For the text-containing cell, return its midpoint in [x, y] coordinate format. 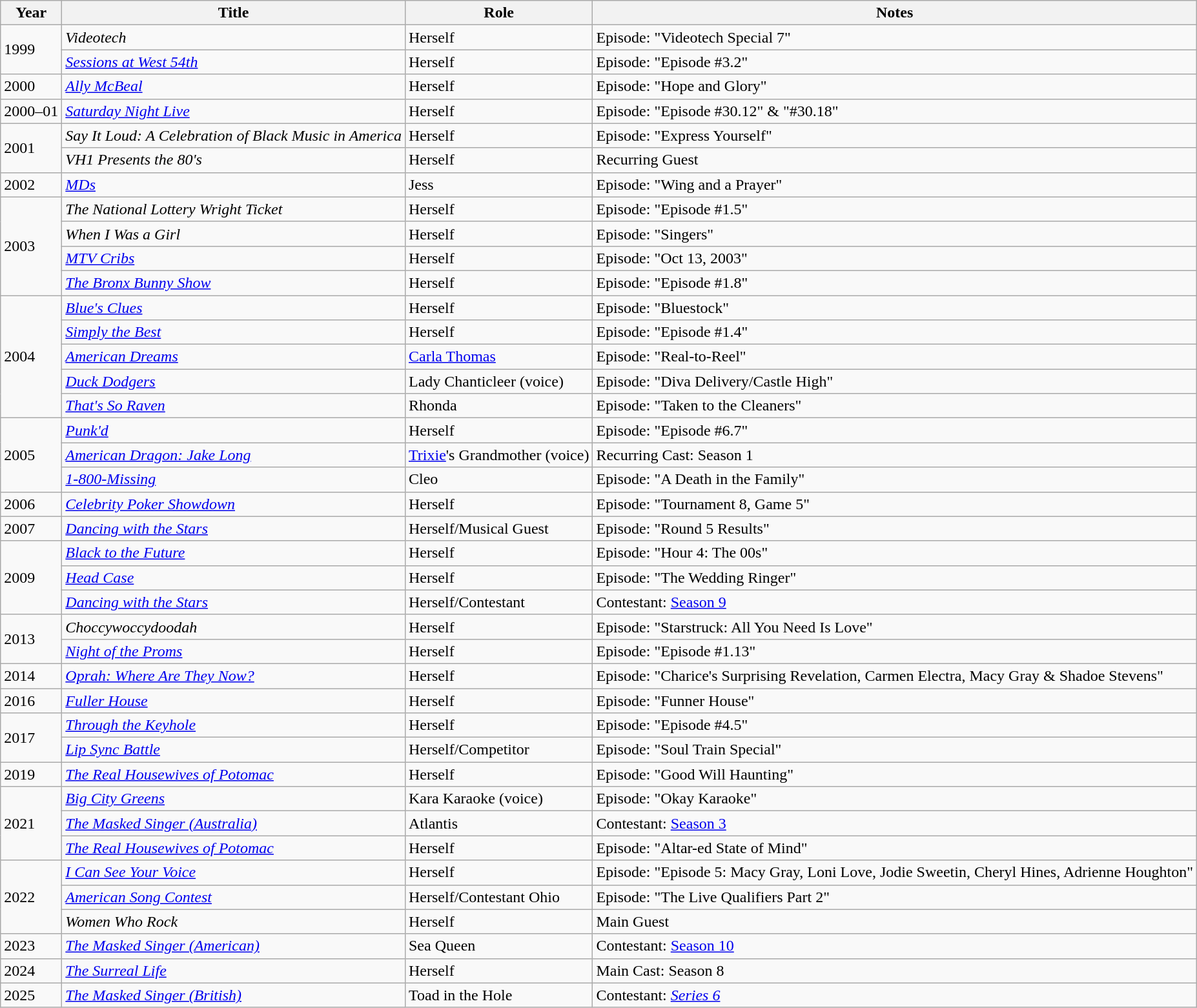
The Masked Singer (American) [234, 946]
Videotech [234, 37]
Say It Loud: A Celebration of Black Music in America [234, 136]
American Dreams [234, 357]
Episode: "Altar-ed State of Mind" [895, 848]
1-800-Missing [234, 479]
Cleo [498, 479]
Herself/Musical Guest [498, 529]
Episode: "Express Yourself" [895, 136]
Contestant: Season 9 [895, 602]
Main Guest [895, 922]
Episode: "Charice's Surprising Revelation, Carmen Electra, Macy Gray & Shadoe Stevens" [895, 676]
Through the Keyhole [234, 725]
Rhonda [498, 406]
2014 [31, 676]
Episode: "Episode #6.7" [895, 430]
Contestant: Series 6 [895, 995]
Celebrity Poker Showdown [234, 504]
Episode: "Episode #4.5" [895, 725]
The Masked Singer (Australia) [234, 823]
Episode: "Episode #1.8" [895, 283]
Role [498, 13]
Carla Thomas [498, 357]
Episode: "Funner House" [895, 700]
2021 [31, 823]
2000–01 [31, 111]
Trixie's Grandmother (voice) [498, 455]
Episode: "Episode #1.5" [895, 209]
2003 [31, 246]
2016 [31, 700]
Duck Dodgers [234, 381]
The Masked Singer (British) [234, 995]
I Can See Your Voice [234, 872]
2025 [31, 995]
MDs [234, 185]
American Dragon: Jake Long [234, 455]
Herself/Competitor [498, 750]
Episode: "Hour 4: The 00s" [895, 553]
2007 [31, 529]
Episode: "Hope and Glory" [895, 86]
Main Cast: Season 8 [895, 971]
Herself/Contestant Ohio [498, 897]
VH1 Presents the 80's [234, 160]
When I Was a Girl [234, 234]
Contestant: Season 10 [895, 946]
Episode: "A Death in the Family" [895, 479]
2022 [31, 897]
Blue's Clues [234, 308]
Episode: "Singers" [895, 234]
Episode: "The Wedding Ringer" [895, 578]
MTV Cribs [234, 258]
Toad in the Hole [498, 995]
2006 [31, 504]
That's So Raven [234, 406]
Choccywoccydoodah [234, 627]
Oprah: Where Are They Now? [234, 676]
Episode: "Oct 13, 2003" [895, 258]
Lip Sync Battle [234, 750]
Recurring Guest [895, 160]
Episode: "Episode #1.4" [895, 332]
Women Who Rock [234, 922]
Black to the Future [234, 553]
Ally McBeal [234, 86]
Episode: "Diva Delivery/Castle High" [895, 381]
Episode: "Round 5 Results" [895, 529]
Episode: "Tournament 8, Game 5" [895, 504]
American Song Contest [234, 897]
The Bronx Bunny Show [234, 283]
Episode: "Soul Train Special" [895, 750]
Kara Karaoke (voice) [498, 799]
2019 [31, 774]
Fuller House [234, 700]
2005 [31, 455]
Sessions at West 54th [234, 62]
Episode: "The Live Qualifiers Part 2" [895, 897]
Episode: "Taken to the Cleaners" [895, 406]
Contestant: Season 3 [895, 823]
Recurring Cast: Season 1 [895, 455]
Jess [498, 185]
2001 [31, 148]
Punk'd [234, 430]
2004 [31, 357]
Herself/Contestant [498, 602]
Episode: "Okay Karaoke" [895, 799]
Sea Queen [498, 946]
Night of the Proms [234, 651]
Big City Greens [234, 799]
The Surreal Life [234, 971]
2000 [31, 86]
Year [31, 13]
Episode: "Episode #3.2" [895, 62]
2002 [31, 185]
2009 [31, 578]
Simply the Best [234, 332]
2017 [31, 738]
Episode: "Wing and a Prayer" [895, 185]
Episode: "Videotech Special 7" [895, 37]
1999 [31, 50]
Episode: "Episode 5: Macy Gray, Loni Love, Jodie Sweetin, Cheryl Hines, Adrienne Houghton" [895, 872]
The National Lottery Wright Ticket [234, 209]
2023 [31, 946]
Atlantis [498, 823]
Title [234, 13]
Lady Chanticleer (voice) [498, 381]
Episode: "Episode #1.13" [895, 651]
Notes [895, 13]
Episode: "Bluestock" [895, 308]
2024 [31, 971]
Saturday Night Live [234, 111]
Episode: "Starstruck: All You Need Is Love" [895, 627]
2013 [31, 639]
Episode: "Real-to-Reel" [895, 357]
Episode: "Episode #30.12" & "#30.18" [895, 111]
Head Case [234, 578]
Episode: "Good Will Haunting" [895, 774]
